Provide the [x, y] coordinate of the cell's center where the given text is located.  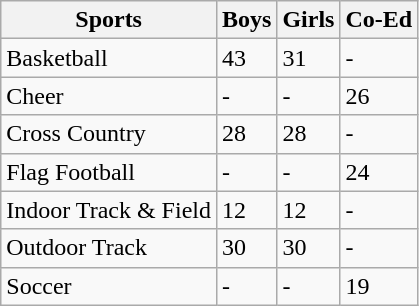
31 [308, 58]
Boys [246, 20]
Cheer [109, 96]
Girls [308, 20]
Co-Ed [379, 20]
19 [379, 286]
Sports [109, 20]
Cross Country [109, 134]
Soccer [109, 286]
Flag Football [109, 172]
26 [379, 96]
Basketball [109, 58]
Indoor Track & Field [109, 210]
24 [379, 172]
Outdoor Track [109, 248]
43 [246, 58]
